Determine the (X, Y) coordinate at the center of the cell enclosing the given text.  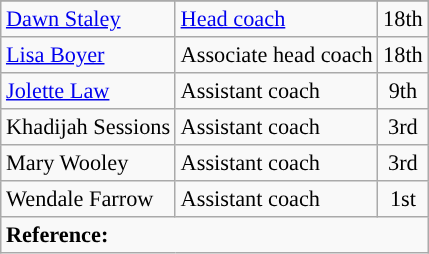
Dawn Staley (88, 19)
Khadijah Sessions (88, 126)
Associate head coach (276, 55)
9th (403, 90)
Lisa Boyer (88, 55)
Jolette Law (88, 90)
Reference: (214, 234)
1st (403, 198)
Head coach (276, 19)
Mary Wooley (88, 162)
Wendale Farrow (88, 198)
